Return (x, y) of the center of cell containing provided text 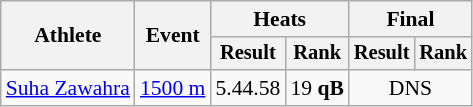
1500 m (172, 88)
Event (172, 36)
5.44.58 (248, 88)
19 qB (317, 88)
Heats (279, 19)
Suha Zawahra (68, 88)
Final (410, 19)
DNS (410, 88)
Athlete (68, 36)
